Output the [x, y] coordinate of the center of the cell containing the given text.  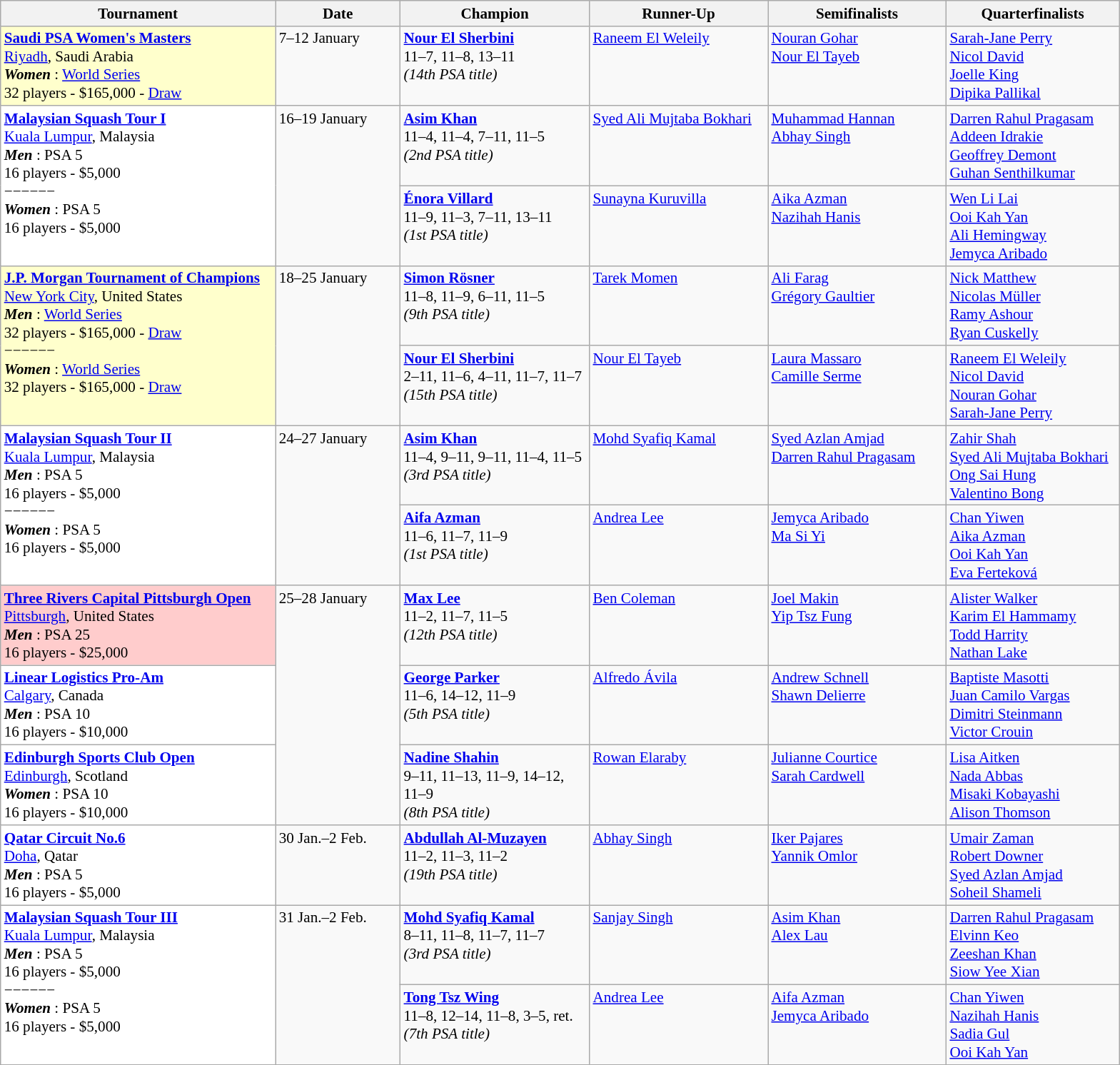
Sunayna Kuruvilla [679, 226]
Rowan Elaraby [679, 785]
Three Rivers Capital Pittsburgh Open Pittsburgh, United States Men : PSA 2516 players - $25,000 [138, 625]
Mohd Syafiq Kamal [679, 465]
Raneem El Weleily [679, 66]
Syed Azlan Amjad Darren Rahul Pragasam [857, 465]
Malaysian Squash Tour II Kuala Lumpur, Malaysia Men : PSA 516 players - $5,000−−−−−− Women : PSA 516 players - $5,000 [138, 505]
Quarterfinalists [1032, 13]
Nour El Sherbini2–11, 11–6, 4–11, 11–7, 11–7(15th PSA title) [495, 385]
Raneem El Weleily Nicol David Nouran Gohar Sarah-Jane Perry [1032, 385]
Aifa Azman Jemyca Aribado [857, 1025]
Lisa Aitken Nada Abbas Misaki Kobayashi Alison Thomson [1032, 785]
Edinburgh Sports Club Open Edinburgh, Scotland Women : PSA 1016 players - $10,000 [138, 785]
Asim Khan11–4, 11–4, 7–11, 11–5(2nd PSA title) [495, 146]
Andrew Schnell Shawn Delierre [857, 705]
Malaysian Squash Tour I Kuala Lumpur, Malaysia Men : PSA 516 players - $5,000−−−−−− Women : PSA 516 players - $5,000 [138, 186]
Runner-Up [679, 13]
Malaysian Squash Tour III Kuala Lumpur, Malaysia Men : PSA 516 players - $5,000−−−−−− Women : PSA 516 players - $5,000 [138, 985]
Chan Yiwen Aika Azman Ooi Kah Yan Eva Ferteková [1032, 545]
Asim Khan Alex Lau [857, 945]
Chan Yiwen Nazihah Hanis Sadia Gul Ooi Kah Yan [1032, 1025]
Max Lee11–2, 11–7, 11–5(12th PSA title) [495, 625]
24–27 January [338, 505]
Darren Rahul Pragasam Elvinn Keo Zeeshan Khan Siow Yee Xian [1032, 945]
Nadine Shahin9–11, 11–13, 11–9, 14–12, 11–9(8th PSA title) [495, 785]
George Parker11–6, 14–12, 11–9(5th PSA title) [495, 705]
Saudi PSA Women's Masters Riyadh, Saudi Arabia Women : World Series32 players - $165,000 - Draw [138, 66]
Ben Coleman [679, 625]
Qatar Circuit No.6 Doha, Qatar Men : PSA 516 players - $5,000 [138, 865]
18–25 January [338, 345]
Syed Ali Mujtaba Bokhari [679, 146]
Alfredo Ávila [679, 705]
Darren Rahul Pragasam Addeen Idrakie Geoffrey Demont Guhan Senthilkumar [1032, 146]
Champion [495, 13]
Jemyca Aribado Ma Si Yi [857, 545]
31 Jan.–2 Feb. [338, 985]
Umair Zaman Robert Downer Syed Azlan Amjad Soheil Shameli [1032, 865]
Mohd Syafiq Kamal8–11, 11–8, 11–7, 11–7(3rd PSA title) [495, 945]
Julianne Courtice Sarah Cardwell [857, 785]
Semifinalists [857, 13]
Laura Massaro Camille Serme [857, 385]
30 Jan.–2 Feb. [338, 865]
Aifa Azman11–6, 11–7, 11–9(1st PSA title) [495, 545]
Abdullah Al-Muzayen11–2, 11–3, 11–2(19th PSA title) [495, 865]
16–19 January [338, 186]
Tarek Momen [679, 306]
Muhammad Hannan Abhay Singh [857, 146]
Tournament [138, 13]
Zahir Shah Syed Ali Mujtaba Bokhari Ong Sai Hung Valentino Bong [1032, 465]
Baptiste Masotti Juan Camilo Vargas Dimitri Steinmann Victor Crouin [1032, 705]
Tong Tsz Wing11–8, 12–14, 11–8, 3–5, ret.(7th PSA title) [495, 1025]
Sarah-Jane Perry Nicol David Joelle King Dipika Pallikal [1032, 66]
Simon Rösner11–8, 11–9, 6–11, 11–5(9th PSA title) [495, 306]
Wen Li Lai Ooi Kah Yan Ali Hemingway Jemyca Aribado [1032, 226]
7–12 January [338, 66]
Énora Villard11–9, 11–3, 7–11, 13–11(1st PSA title) [495, 226]
Alister Walker Karim El Hammamy Todd Harrity Nathan Lake [1032, 625]
Date [338, 13]
Ali Farag Grégory Gaultier [857, 306]
Sanjay Singh [679, 945]
Nour El Sherbini11–7, 11–8, 13–11(14th PSA title) [495, 66]
Iker Pajares Yannik Omlor [857, 865]
Nouran Gohar Nour El Tayeb [857, 66]
Joel Makin Yip Tsz Fung [857, 625]
Abhay Singh [679, 865]
Linear Logistics Pro-Am Calgary, Canada Men : PSA 1016 players - $10,000 [138, 705]
Nour El Tayeb [679, 385]
25–28 January [338, 705]
Aika Azman Nazihah Hanis [857, 226]
Nick Matthew Nicolas Müller Ramy Ashour Ryan Cuskelly [1032, 306]
Asim Khan11–4, 9–11, 9–11, 11–4, 11–5(3rd PSA title) [495, 465]
